Determine the [x, y] coordinate at the center of the cell enclosing the given text.  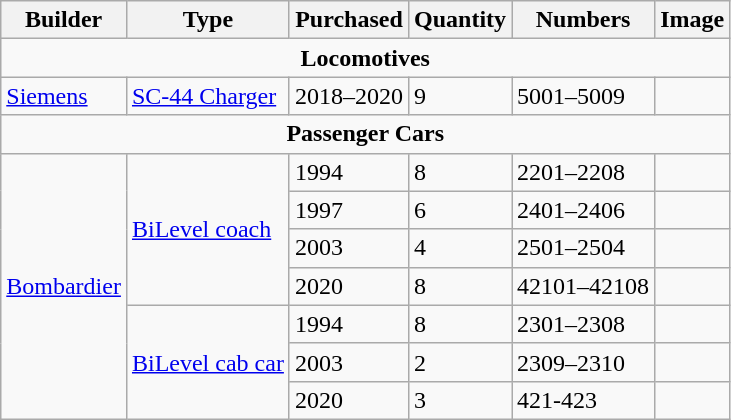
3 [460, 400]
Locomotives [366, 58]
9 [460, 96]
Siemens [64, 96]
2401–2406 [584, 210]
BiLevel coach [208, 229]
42101–42108 [584, 286]
Passenger Cars [366, 134]
2309–2310 [584, 362]
4 [460, 248]
2501–2504 [584, 248]
2018–2020 [348, 96]
2301–2308 [584, 324]
SC-44 Charger [208, 96]
421-423 [584, 400]
Numbers [584, 20]
1997 [348, 210]
Image [692, 20]
6 [460, 210]
2201–2208 [584, 172]
Builder [64, 20]
2 [460, 362]
Purchased [348, 20]
Type [208, 20]
5001–5009 [584, 96]
Quantity [460, 20]
Bombardier [64, 286]
BiLevel cab car [208, 362]
